From the cell containing the given text, extract its center point as (x, y) coordinate. 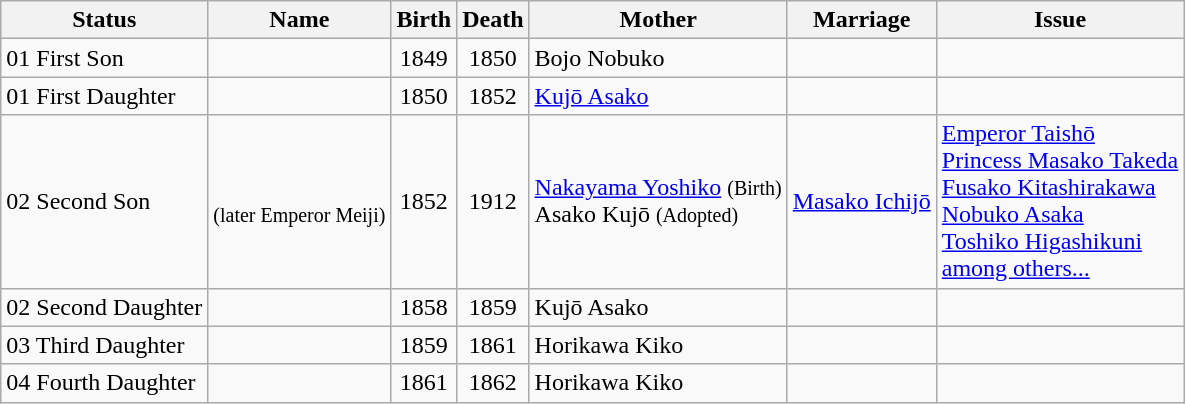
Mother (658, 20)
01 First Son (104, 58)
Death (493, 20)
(later Emperor Meiji) (300, 202)
04 Fourth Daughter (104, 383)
02 Second Son (104, 202)
Birth (424, 20)
Emperor TaishōPrincess Masako TakedaFusako KitashirakawaNobuko AsakaToshiko Higashikuniamong others... (1060, 202)
03 Third Daughter (104, 345)
01 First Daughter (104, 96)
1849 (424, 58)
02 Second Daughter (104, 307)
1858 (424, 307)
Nakayama Yoshiko (Birth)Asako Kujō (Adopted) (658, 202)
Issue (1060, 20)
Bojo Nobuko (658, 58)
Name (300, 20)
Status (104, 20)
1862 (493, 383)
Marriage (862, 20)
1912 (493, 202)
Masako Ichijō (862, 202)
